Return [x, y] of the center of cell containing provided text 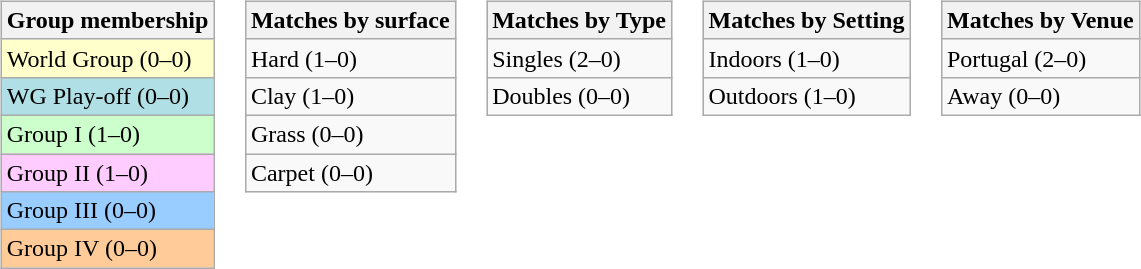
Doubles (0–0) [580, 96]
Away (0–0) [1040, 96]
Group IV (0–0) [108, 249]
WG Play-off (0–0) [108, 96]
Group III (0–0) [108, 211]
Clay (1–0) [350, 96]
Carpet (0–0) [350, 173]
Matches by Type [580, 20]
Group I (1–0) [108, 134]
World Group (0–0) [108, 58]
Singles (2–0) [580, 58]
Matches by surface [350, 20]
Matches by Venue [1040, 20]
Group membership [108, 20]
Grass (0–0) [350, 134]
Matches by Setting [806, 20]
Outdoors (1–0) [806, 96]
Indoors (1–0) [806, 58]
Group II (1–0) [108, 173]
Portugal (2–0) [1040, 58]
Hard (1–0) [350, 58]
